Return the [X, Y] coordinate for the center point of the cell that contains the specified text.  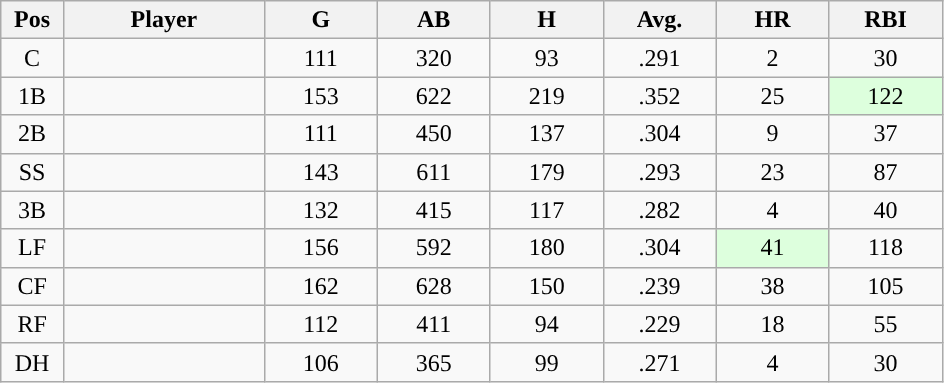
450 [434, 134]
143 [320, 172]
2 [772, 58]
.271 [660, 362]
Pos [32, 20]
23 [772, 172]
.229 [660, 324]
99 [546, 362]
RBI [886, 20]
180 [546, 248]
55 [886, 324]
SS [32, 172]
611 [434, 172]
156 [320, 248]
G [320, 20]
628 [434, 286]
162 [320, 286]
1B [32, 96]
Player [164, 20]
AB [434, 20]
93 [546, 58]
C [32, 58]
40 [886, 210]
117 [546, 210]
DH [32, 362]
RF [32, 324]
411 [434, 324]
112 [320, 324]
38 [772, 286]
3B [32, 210]
41 [772, 248]
150 [546, 286]
622 [434, 96]
137 [546, 134]
Avg. [660, 20]
106 [320, 362]
219 [546, 96]
132 [320, 210]
2B [32, 134]
365 [434, 362]
87 [886, 172]
179 [546, 172]
105 [886, 286]
118 [886, 248]
25 [772, 96]
592 [434, 248]
9 [772, 134]
415 [434, 210]
122 [886, 96]
37 [886, 134]
HR [772, 20]
153 [320, 96]
LF [32, 248]
.282 [660, 210]
94 [546, 324]
.239 [660, 286]
320 [434, 58]
18 [772, 324]
H [546, 20]
.293 [660, 172]
.291 [660, 58]
CF [32, 286]
.352 [660, 96]
